Output the (X, Y) coordinate of the center of the cell containing the given text.  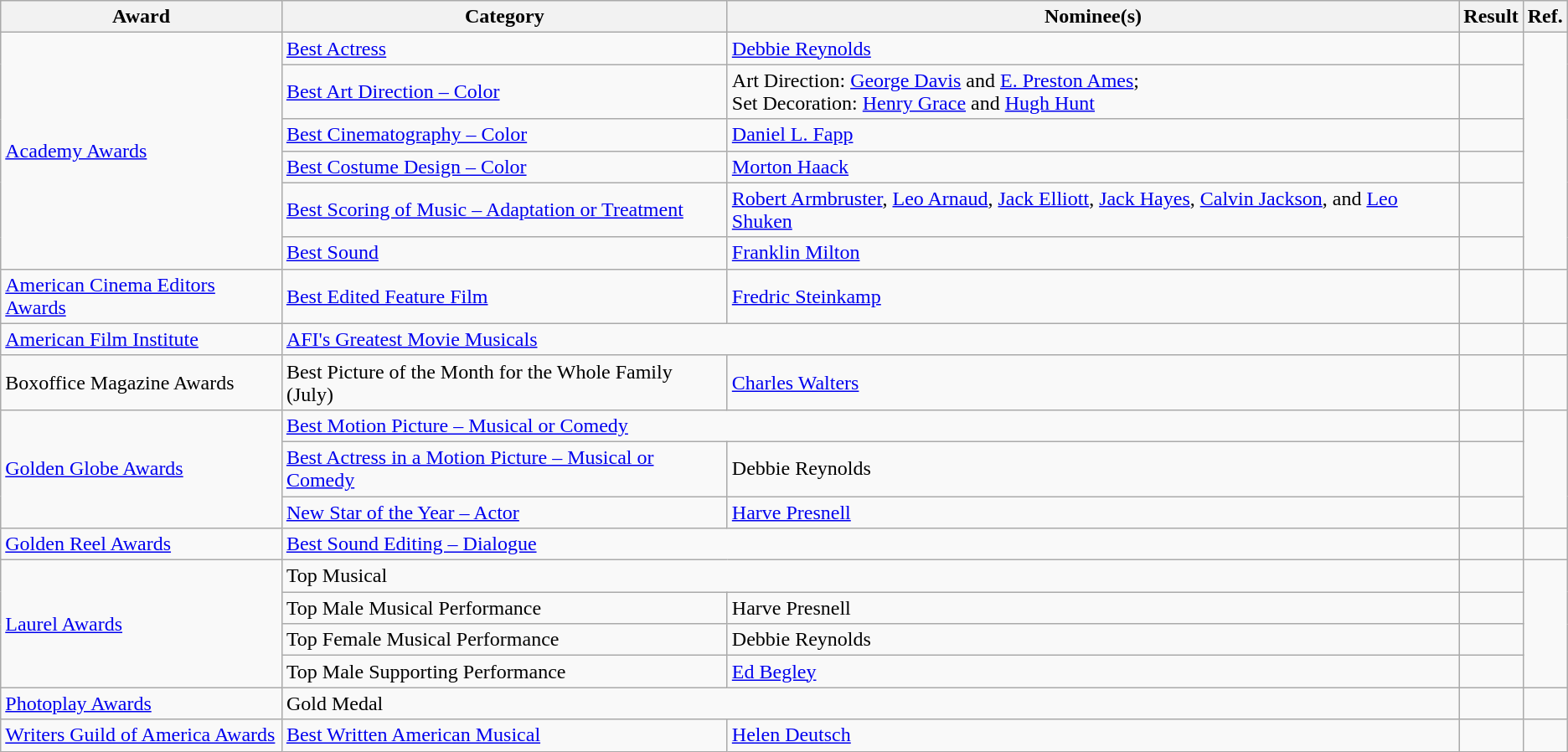
Best Costume Design – Color (504, 167)
Best Picture of the Month for the Whole Family (July) (504, 382)
Best Written American Musical (504, 735)
Morton Haack (1092, 167)
Best Cinematography – Color (504, 135)
Best Sound (504, 253)
Award (142, 17)
Best Scoring of Music – Adaptation or Treatment (504, 209)
Best Art Direction – Color (504, 92)
New Star of the Year – Actor (504, 512)
Category (504, 17)
American Cinema Editors Awards (142, 296)
Charles Walters (1092, 382)
Gold Medal (869, 703)
American Film Institute (142, 339)
Top Male Musical Performance (504, 608)
Golden Globe Awards (142, 469)
Boxoffice Magazine Awards (142, 382)
Best Edited Feature Film (504, 296)
Academy Awards (142, 151)
Ed Begley (1092, 672)
Fredric Steinkamp (1092, 296)
Robert Armbruster, Leo Arnaud, Jack Elliott, Jack Hayes, Calvin Jackson, and Leo Shuken (1092, 209)
Golden Reel Awards (142, 544)
Nominee(s) (1092, 17)
Writers Guild of America Awards (142, 735)
Ref. (1545, 17)
Best Motion Picture – Musical or Comedy (869, 425)
Art Direction: George Davis and E. Preston Ames; Set Decoration: Henry Grace and Hugh Hunt (1092, 92)
Photoplay Awards (142, 703)
Top Male Supporting Performance (504, 672)
Best Actress in a Motion Picture – Musical or Comedy (504, 469)
Top Musical (869, 576)
Result (1491, 17)
Best Actress (504, 49)
Helen Deutsch (1092, 735)
AFI's Greatest Movie Musicals (869, 339)
Franklin Milton (1092, 253)
Best Sound Editing – Dialogue (869, 544)
Top Female Musical Performance (504, 640)
Laurel Awards (142, 624)
Daniel L. Fapp (1092, 135)
